For the text-containing cell, return its midpoint in [x, y] coordinate format. 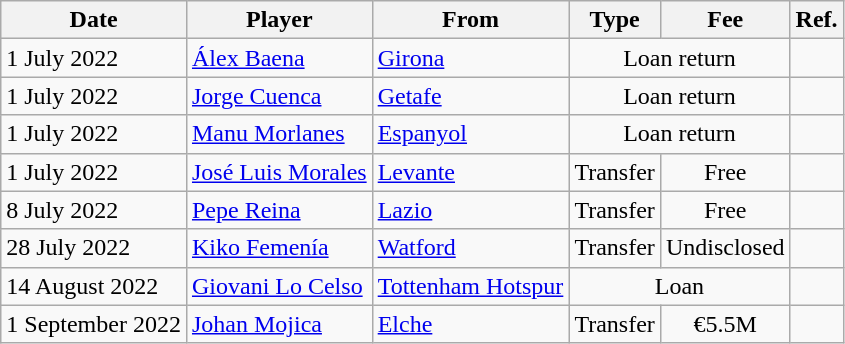
Lazio [470, 210]
Levante [470, 172]
Jorge Cuenca [279, 96]
Álex Baena [279, 58]
From [470, 20]
Loan [680, 286]
Girona [470, 58]
€5.5M [725, 324]
14 August 2022 [94, 286]
Tottenham Hotspur [470, 286]
Manu Morlanes [279, 134]
8 July 2022 [94, 210]
Player [279, 20]
José Luis Morales [279, 172]
Elche [470, 324]
Type [615, 20]
Fee [725, 20]
Espanyol [470, 134]
Johan Mojica [279, 324]
Undisclosed [725, 248]
Watford [470, 248]
28 July 2022 [94, 248]
Date [94, 20]
1 September 2022 [94, 324]
Pepe Reina [279, 210]
Ref. [816, 20]
Getafe [470, 96]
Kiko Femenía [279, 248]
Giovani Lo Celso [279, 286]
